Output the (X, Y) coordinate of the center of the cell containing the given text.  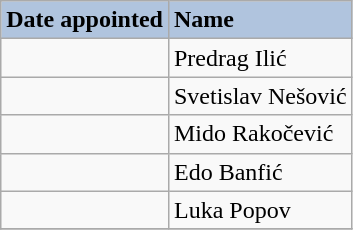
Mido Rakočević (260, 134)
Luka Popov (260, 210)
Edo Banfić (260, 172)
Name (260, 20)
Date appointed (85, 20)
Predrag Ilić (260, 58)
Svetislav Nešović (260, 96)
